Return [x, y] of the center of cell containing provided text 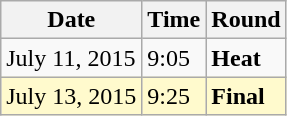
Time [174, 20]
9:25 [174, 96]
Final [246, 96]
Date [72, 20]
9:05 [174, 58]
July 11, 2015 [72, 58]
Heat [246, 58]
July 13, 2015 [72, 96]
Round [246, 20]
